Provide the (x, y) coordinate of the cell's center where the given text is located.  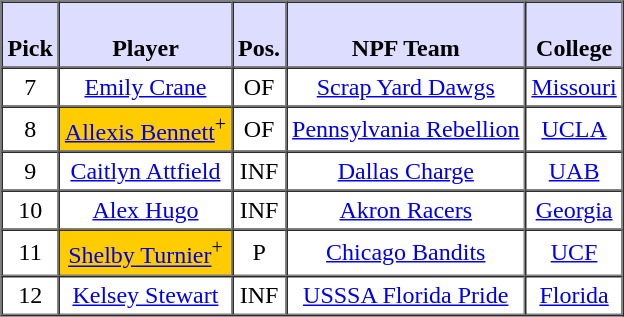
Georgia (574, 210)
College (574, 35)
Alex Hugo (146, 210)
Emily Crane (146, 88)
Florida (574, 294)
Pos. (259, 35)
9 (30, 172)
Pick (30, 35)
Missouri (574, 88)
P (259, 252)
Akron Racers (406, 210)
8 (30, 128)
NPF Team (406, 35)
Chicago Bandits (406, 252)
Dallas Charge (406, 172)
7 (30, 88)
Scrap Yard Dawgs (406, 88)
UCF (574, 252)
10 (30, 210)
Shelby Turnier+ (146, 252)
Player (146, 35)
Pennsylvania Rebellion (406, 128)
Kelsey Stewart (146, 294)
UCLA (574, 128)
UAB (574, 172)
USSSA Florida Pride (406, 294)
12 (30, 294)
11 (30, 252)
Allexis Bennett+ (146, 128)
Caitlyn Attfield (146, 172)
